Pinpoint the cell where the given text exists, returning its [X, Y] midpoint coordinate. 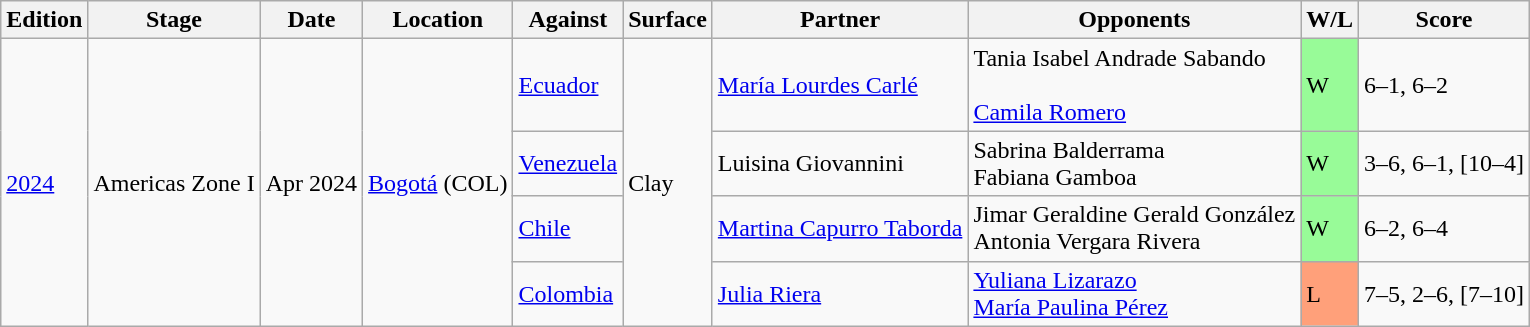
Sabrina Balderrama Fabiana Gamboa [1134, 164]
Colombia [568, 294]
L [1330, 294]
Edition [44, 20]
W/L [1330, 20]
6–2, 6–4 [1444, 228]
Score [1444, 20]
Partner [840, 20]
Luisina Giovannini [840, 164]
7–5, 2–6, [7–10] [1444, 294]
Ecuador [568, 85]
Yuliana Lizarazo María Paulina Pérez [1134, 294]
Apr 2024 [311, 182]
Martina Capurro Taborda [840, 228]
Location [438, 20]
Date [311, 20]
Stage [174, 20]
Americas Zone I [174, 182]
Tania Isabel Andrade Sabando Camila Romero [1134, 85]
Venezuela [568, 164]
6–1, 6–2 [1444, 85]
Jimar Geraldine Gerald González Antonia Vergara Rivera [1134, 228]
Against [568, 20]
Bogotá (COL) [438, 182]
Clay [668, 182]
Chile [568, 228]
Surface [668, 20]
Julia Riera [840, 294]
3–6, 6–1, [10–4] [1444, 164]
María Lourdes Carlé [840, 85]
Opponents [1134, 20]
2024 [44, 182]
